Capture the cell that displays the provided text and extract its [x, y] central coordinate. 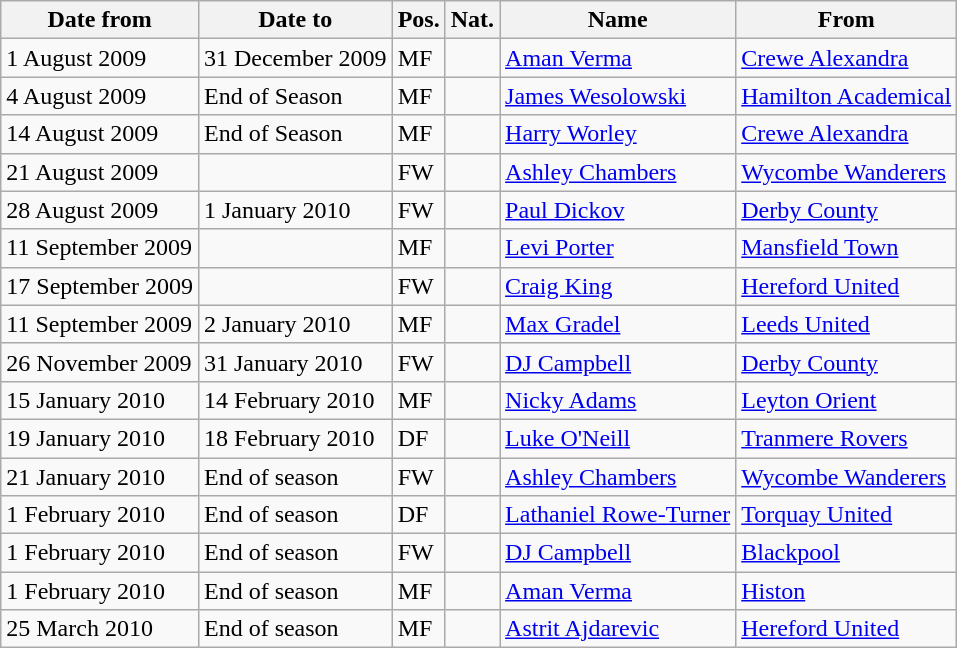
Astrit Ajdarevic [618, 629]
Date from [100, 20]
21 January 2010 [100, 477]
14 August 2009 [100, 134]
From [846, 20]
Hamilton Academical [846, 96]
Date to [295, 20]
14 February 2010 [295, 400]
Histon [846, 591]
21 August 2009 [100, 172]
Nicky Adams [618, 400]
1 August 2009 [100, 58]
Blackpool [846, 553]
Tranmere Rovers [846, 438]
Nat. [472, 20]
Harry Worley [618, 134]
Pos. [418, 20]
15 January 2010 [100, 400]
James Wesolowski [618, 96]
Torquay United [846, 515]
Luke O'Neill [618, 438]
28 August 2009 [100, 210]
1 January 2010 [295, 210]
Levi Porter [618, 248]
31 December 2009 [295, 58]
26 November 2009 [100, 362]
19 January 2010 [100, 438]
2 January 2010 [295, 324]
Leyton Orient [846, 400]
Paul Dickov [618, 210]
25 March 2010 [100, 629]
Mansfield Town [846, 248]
Leeds United [846, 324]
18 February 2010 [295, 438]
Craig King [618, 286]
Max Gradel [618, 324]
17 September 2009 [100, 286]
Lathaniel Rowe-Turner [618, 515]
Name [618, 20]
31 January 2010 [295, 362]
4 August 2009 [100, 96]
